From the cell containing the given text, extract its center point as [X, Y] coordinate. 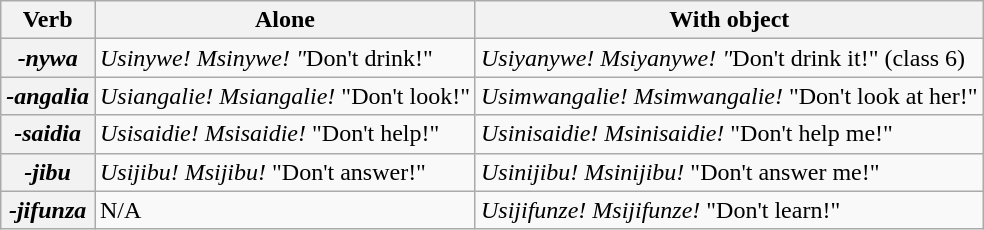
-jifunza [48, 210]
-angalia [48, 96]
-nywa [48, 58]
Usimwangalie! Msimwangalie! "Don't look at her!" [729, 96]
-jibu [48, 172]
Usiangalie! Msiangalie! "Don't look!" [284, 96]
Usiyanywe! Msiyanywe! "Don't drink it!" (class 6) [729, 58]
Usisaidie! Msisaidie! "Don't help!" [284, 134]
Usinijibu! Msinijibu! "Don't answer me!" [729, 172]
Usijibu! Msijibu! "Don't answer!" [284, 172]
Usinisaidie! Msinisaidie! "Don't help me!" [729, 134]
Alone [284, 20]
Verb [48, 20]
Usijifunze! Msijifunze! "Don't learn!" [729, 210]
Usinywe! Msinywe! "Don't drink!" [284, 58]
-saidia [48, 134]
N/A [284, 210]
With object [729, 20]
